From the cell containing the given text, extract its center point as [X, Y] coordinate. 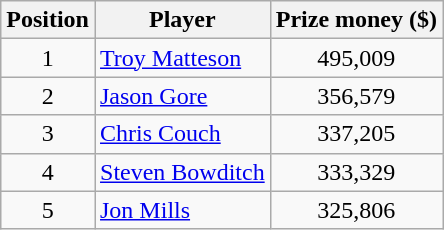
495,009 [356, 58]
4 [48, 172]
337,205 [356, 134]
Chris Couch [182, 134]
356,579 [356, 96]
325,806 [356, 210]
333,329 [356, 172]
5 [48, 210]
Position [48, 20]
Jon Mills [182, 210]
Player [182, 20]
Prize money ($) [356, 20]
Jason Gore [182, 96]
Troy Matteson [182, 58]
2 [48, 96]
3 [48, 134]
Steven Bowditch [182, 172]
1 [48, 58]
